Locate the cell with the specified text and output its (x, y) center coordinate. 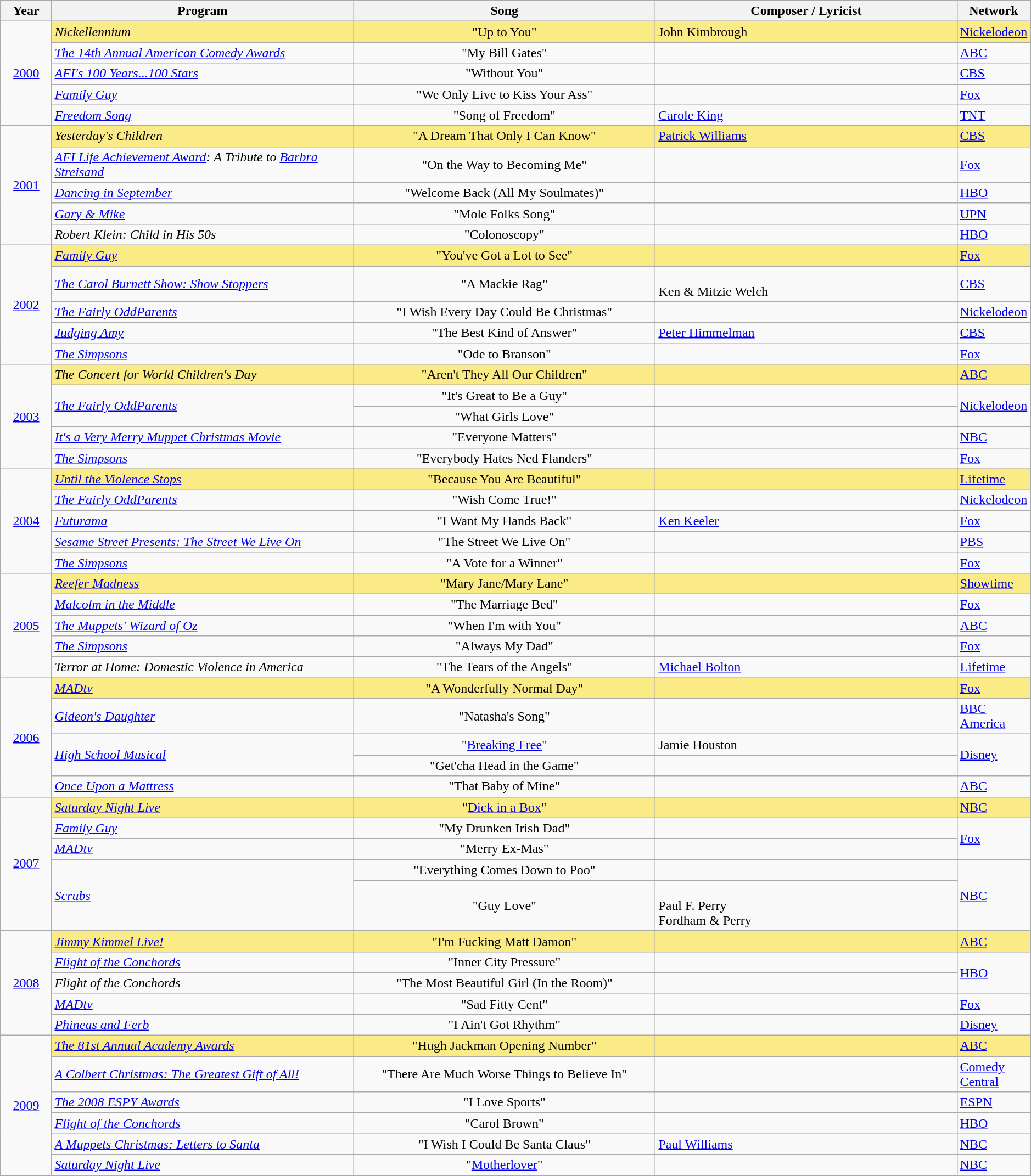
2001 (26, 185)
"The Tears of the Angels" (505, 667)
PBS (994, 542)
"Breaking Free" (505, 745)
2004 (26, 521)
"A Dream That Only I Can Know" (505, 136)
The 14th Annual American Comedy Awards (203, 53)
Freedom Song (203, 115)
"Mole Folks Song" (505, 213)
2009 (26, 1105)
"Mary Jane/Mary Lane" (505, 583)
"Carol Brown" (505, 1123)
"There Are Much Worse Things to Believe In" (505, 1074)
"A Vote for a Winner" (505, 562)
"I Wish Every Day Could Be Christmas" (505, 312)
"Aren't They All Our Children" (505, 375)
Carole King (806, 115)
Composer / Lyricist (806, 11)
Gideon's Daughter (203, 717)
Judging Amy (203, 333)
Phineas and Ferb (203, 1025)
Patrick Williams (806, 136)
"Colonoscopy" (505, 234)
Dancing in September (203, 193)
Malcolm in the Middle (203, 604)
High School Musical (203, 755)
"We Only Live to Kiss Your Ass" (505, 94)
AFI Life Achievement Award: A Tribute to Barbra Streisand (203, 165)
It's a Very Merry Muppet Christmas Movie (203, 437)
"Up to You" (505, 32)
Year (26, 11)
Once Upon a Mattress (203, 786)
Nickellennium (203, 32)
The 81st Annual Academy Awards (203, 1046)
The Concert for World Children's Day (203, 375)
"Get'cha Head in the Game" (505, 766)
"Natasha's Song" (505, 717)
"My Bill Gates" (505, 53)
"Without You" (505, 74)
Ken Keeler (806, 521)
"Guy Love" (505, 905)
Ken & Mitzie Welch (806, 283)
TNT (994, 115)
"Sad Fitty Cent" (505, 1004)
2008 (26, 983)
Comedy Central (994, 1074)
"A Mackie Rag" (505, 283)
"Everyone Matters" (505, 437)
Jamie Houston (806, 745)
Yesterday's Children (203, 136)
"Motherlover" (505, 1165)
"Always My Dad" (505, 646)
"The Street We Live On" (505, 542)
"I Wish I Could Be Santa Claus" (505, 1144)
"On the Way to Becoming Me" (505, 165)
"Dick in a Box" (505, 807)
Showtime (994, 583)
2003 (26, 417)
BBC America (994, 717)
"It's Great to Be a Guy" (505, 396)
Terror at Home: Domestic Violence in America (203, 667)
Jimmy Kimmel Live! (203, 941)
"Inner City Pressure" (505, 962)
Scrubs (203, 895)
"Welcome Back (All My Soulmates)" (505, 193)
2000 (26, 74)
"I'm Fucking Matt Damon" (505, 941)
"Merry Ex-Mas" (505, 849)
John Kimbrough (806, 32)
The Carol Burnett Show: Show Stoppers (203, 283)
AFI's 100 Years...100 Stars (203, 74)
"What Girls Love" (505, 417)
"When I'm with You" (505, 625)
Reefer Madness (203, 583)
"Song of Freedom" (505, 115)
2007 (26, 864)
Program (203, 11)
"Everybody Hates Ned Flanders" (505, 458)
2006 (26, 738)
Sesame Street Presents: The Street We Live On (203, 542)
2005 (26, 625)
"Hugh Jackman Opening Number" (505, 1046)
"I Love Sports" (505, 1102)
"My Drunken Irish Dad" (505, 828)
"That Baby of Mine" (505, 786)
Futurama (203, 521)
"The Marriage Bed" (505, 604)
"I Want My Hands Back" (505, 521)
A Colbert Christmas: The Greatest Gift of All! (203, 1074)
UPN (994, 213)
"Ode to Branson" (505, 354)
"A Wonderfully Normal Day" (505, 688)
The Muppets' Wizard of Oz (203, 625)
Paul F. Perry Fordham & Perry (806, 905)
Michael Bolton (806, 667)
Until the Violence Stops (203, 479)
ESPN (994, 1102)
"The Best Kind of Answer" (505, 333)
Robert Klein: Child in His 50s (203, 234)
"Because You Are Beautiful" (505, 479)
2002 (26, 304)
"The Most Beautiful Girl (In the Room)" (505, 983)
"You've Got a Lot to See" (505, 255)
The 2008 ESPY Awards (203, 1102)
Network (994, 11)
"I Ain't Got Rhythm" (505, 1025)
Paul Williams (806, 1144)
A Muppets Christmas: Letters to Santa (203, 1144)
"Wish Come True!" (505, 500)
Gary & Mike (203, 213)
Peter Himmelman (806, 333)
Song (505, 11)
"Everything Comes Down to Poo" (505, 870)
